Find where the given text appears and provide that cell's center as (X, Y) coordinate. 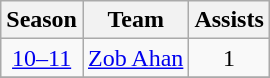
Team (135, 20)
1 (229, 58)
Season (42, 20)
Zob Ahan (135, 58)
Assists (229, 20)
10–11 (42, 58)
